Pinpoint the cell where the given text exists, returning its (x, y) midpoint coordinate. 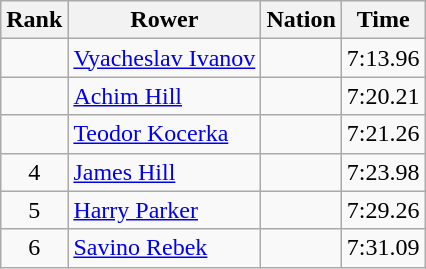
7:29.26 (383, 210)
Rank (34, 20)
4 (34, 172)
7:23.98 (383, 172)
7:20.21 (383, 96)
Vyacheslav Ivanov (164, 58)
Time (383, 20)
7:13.96 (383, 58)
Harry Parker (164, 210)
7:31.09 (383, 248)
James Hill (164, 172)
Nation (301, 20)
Savino Rebek (164, 248)
5 (34, 210)
Teodor Kocerka (164, 134)
7:21.26 (383, 134)
6 (34, 248)
Achim Hill (164, 96)
Rower (164, 20)
